Search for the cell housing the specified text and yield its [X, Y] center coordinate. 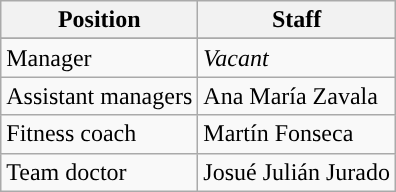
Vacant [297, 58]
Position [100, 20]
Team doctor [100, 172]
Josué Julián Jurado [297, 172]
Ana María Zavala [297, 96]
Staff [297, 20]
Fitness coach [100, 134]
Assistant managers [100, 96]
Manager [100, 58]
Martín Fonseca [297, 134]
